Search for the cell housing the specified text and yield its (X, Y) center coordinate. 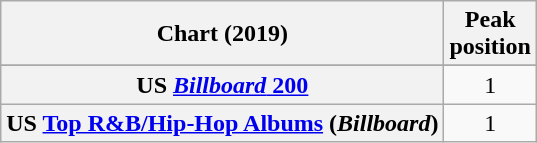
US Top R&B/Hip-Hop Albums (Billboard) (222, 123)
Peakposition (490, 34)
US Billboard 200 (222, 85)
Chart (2019) (222, 34)
